Extract the (x, y) coordinate from the center of the cell holding the provided text.  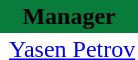
Manager (69, 16)
